From the cell containing the given text, extract its center point as [X, Y] coordinate. 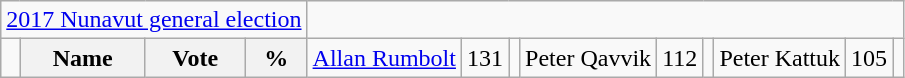
112 [680, 58]
Name [82, 58]
131 [484, 58]
Vote [195, 58]
% [276, 58]
2017 Nunavut general election [154, 20]
Peter Kattuk [780, 58]
Allan Rumbolt [384, 58]
105 [870, 58]
Peter Qavvik [588, 58]
